For the text-containing cell, return its midpoint in (X, Y) coordinate format. 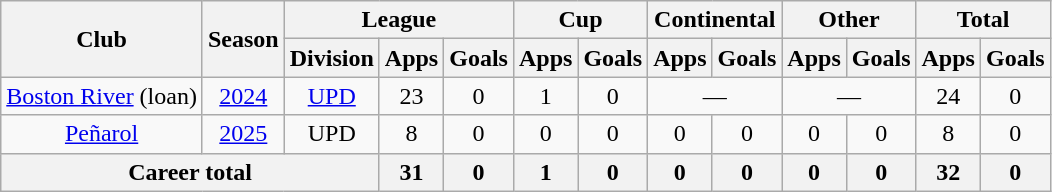
Continental (715, 20)
League (398, 20)
31 (411, 172)
Total (983, 20)
Division (332, 58)
Boston River (loan) (102, 96)
24 (948, 96)
Career total (190, 172)
Cup (580, 20)
32 (948, 172)
2025 (243, 134)
Peñarol (102, 134)
Other (849, 20)
23 (411, 96)
Season (243, 39)
2024 (243, 96)
Club (102, 39)
